Output the (X, Y) coordinate of the center of the cell containing the given text.  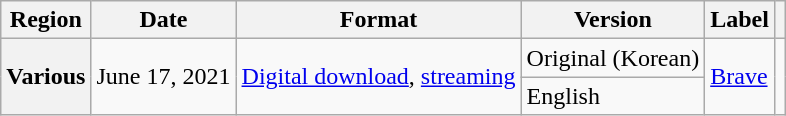
Region (46, 20)
Various (46, 77)
Format (378, 20)
Version (613, 20)
Digital download, streaming (378, 77)
Brave (740, 77)
June 17, 2021 (164, 77)
English (613, 96)
Original (Korean) (613, 58)
Date (164, 20)
Label (740, 20)
